Return the (X, Y) coordinate for the center point of the cell that contains the specified text.  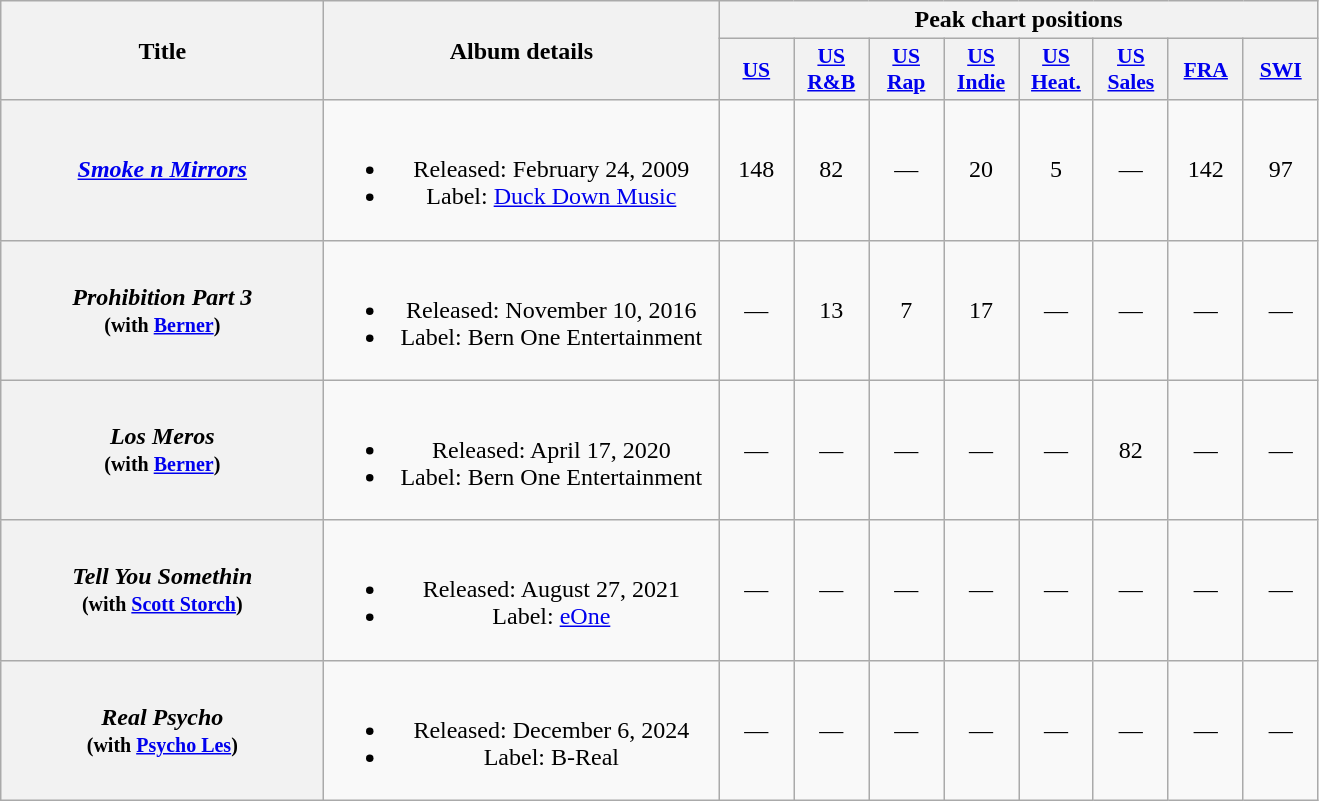
US (756, 70)
Peak chart positions (1018, 20)
Released: December 6, 2024Label: B-Real (522, 730)
20 (982, 170)
Smoke n Mirrors (162, 170)
US Heat. (1056, 70)
US Indie (982, 70)
148 (756, 170)
Title (162, 50)
Prohibition Part 3(with Berner) (162, 310)
Released: November 10, 2016Label: Bern One Entertainment (522, 310)
SWI (1280, 70)
13 (832, 310)
5 (1056, 170)
7 (906, 310)
97 (1280, 170)
US Sales (1130, 70)
Released: April 17, 2020Label: Bern One Entertainment (522, 450)
FRA (1206, 70)
Tell You Somethin(with Scott Storch) (162, 590)
Released: February 24, 2009Label: Duck Down Music (522, 170)
17 (982, 310)
Los Meros(with Berner) (162, 450)
Released: August 27, 2021Label: eOne (522, 590)
USR&B (832, 70)
Real Psycho(with Psycho Les) (162, 730)
Album details (522, 50)
USRap (906, 70)
142 (1206, 170)
